For the text-containing cell, return its midpoint in (x, y) coordinate format. 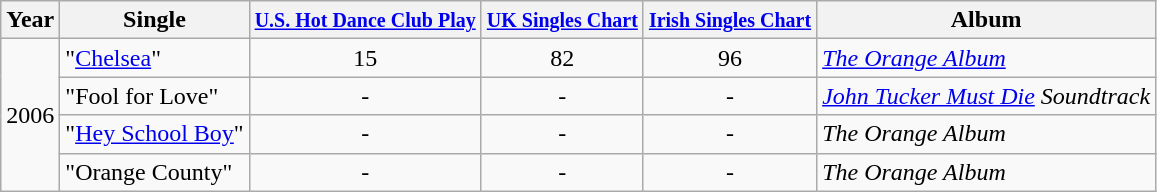
"Fool for Love" (154, 96)
UK Singles Chart (562, 20)
U.S. Hot Dance Club Play (365, 20)
Irish Singles Chart (730, 20)
"Chelsea" (154, 58)
Album (986, 20)
"Hey School Boy" (154, 134)
96 (730, 58)
John Tucker Must Die Soundtrack (986, 96)
82 (562, 58)
Year (30, 20)
15 (365, 58)
Single (154, 20)
2006 (30, 115)
"Orange County" (154, 172)
